Output the (X, Y) coordinate of the center of the cell containing the given text.  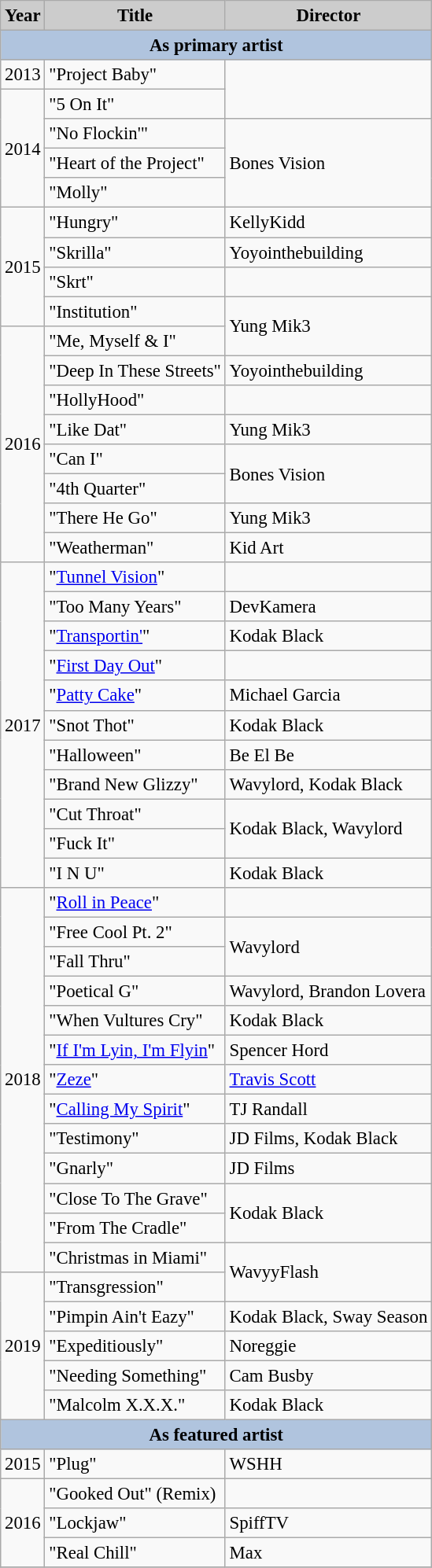
Be El Be (328, 755)
"Christmas in Miami" (135, 1257)
"Patty Cake" (135, 696)
"When Vultures Cry" (135, 1021)
"There He Go" (135, 518)
Wavylord, Brandon Lovera (328, 992)
"HollyHood" (135, 400)
"Free Cool Pt. 2" (135, 932)
"Weatherman" (135, 548)
"First Day Out" (135, 666)
Kodak Black, Sway Season (328, 1316)
Year (23, 16)
"Too Many Years" (135, 607)
"Close To The Grave" (135, 1198)
"Transportin'" (135, 636)
"Zeze" (135, 1080)
Max (328, 1553)
2014 (23, 149)
TJ Randall (328, 1110)
2013 (23, 75)
Wavylord, Kodak Black (328, 784)
"Like Dat" (135, 429)
"Institution" (135, 311)
"Tunnel Vision" (135, 577)
"Can I" (135, 459)
Michael Garcia (328, 696)
"Snot Thot" (135, 725)
"Cut Throat" (135, 814)
2017 (23, 725)
KellyKidd (328, 223)
WavyyFlash (328, 1272)
"Gooked Out" (Remix) (135, 1494)
"Plug" (135, 1464)
"Project Baby" (135, 75)
"Roll in Peace" (135, 903)
As primary artist (216, 46)
"4th Quarter" (135, 488)
2019 (23, 1345)
"Skrilla" (135, 252)
Kodak Black, Wavylord (328, 829)
"Hungry" (135, 223)
"5 On It" (135, 105)
"Gnarly" (135, 1169)
Cam Busby (328, 1375)
"Transgression" (135, 1286)
"Fall Thru" (135, 962)
JD Films (328, 1169)
"Testimony" (135, 1139)
As featured artist (216, 1434)
"Real Chill" (135, 1553)
Title (135, 16)
"If I'm Lyin, I'm Flyin" (135, 1051)
"From The Cradle" (135, 1228)
"Pimpin Ain't Eazy" (135, 1316)
Travis Scott (328, 1080)
"Calling My Spirit" (135, 1110)
Noreggie (328, 1346)
"Skrt" (135, 282)
2018 (23, 1080)
"Me, Myself & I" (135, 340)
Wavylord (328, 947)
Director (328, 16)
"Molly" (135, 193)
"Malcolm X.X.X." (135, 1405)
"No Flockin'" (135, 134)
"Expeditiously" (135, 1346)
"Brand New Glizzy" (135, 784)
"Needing Something" (135, 1375)
"I N U" (135, 873)
"Deep In These Streets" (135, 370)
Kid Art (328, 548)
"Fuck It" (135, 844)
SpiffTV (328, 1523)
"Halloween" (135, 755)
JD Films, Kodak Black (328, 1139)
WSHH (328, 1464)
"Lockjaw" (135, 1523)
"Poetical G" (135, 992)
Spencer Hord (328, 1051)
"Heart of the Project" (135, 164)
DevKamera (328, 607)
